Identify which cell holds the provided text, then report its [x, y] central coordinate. 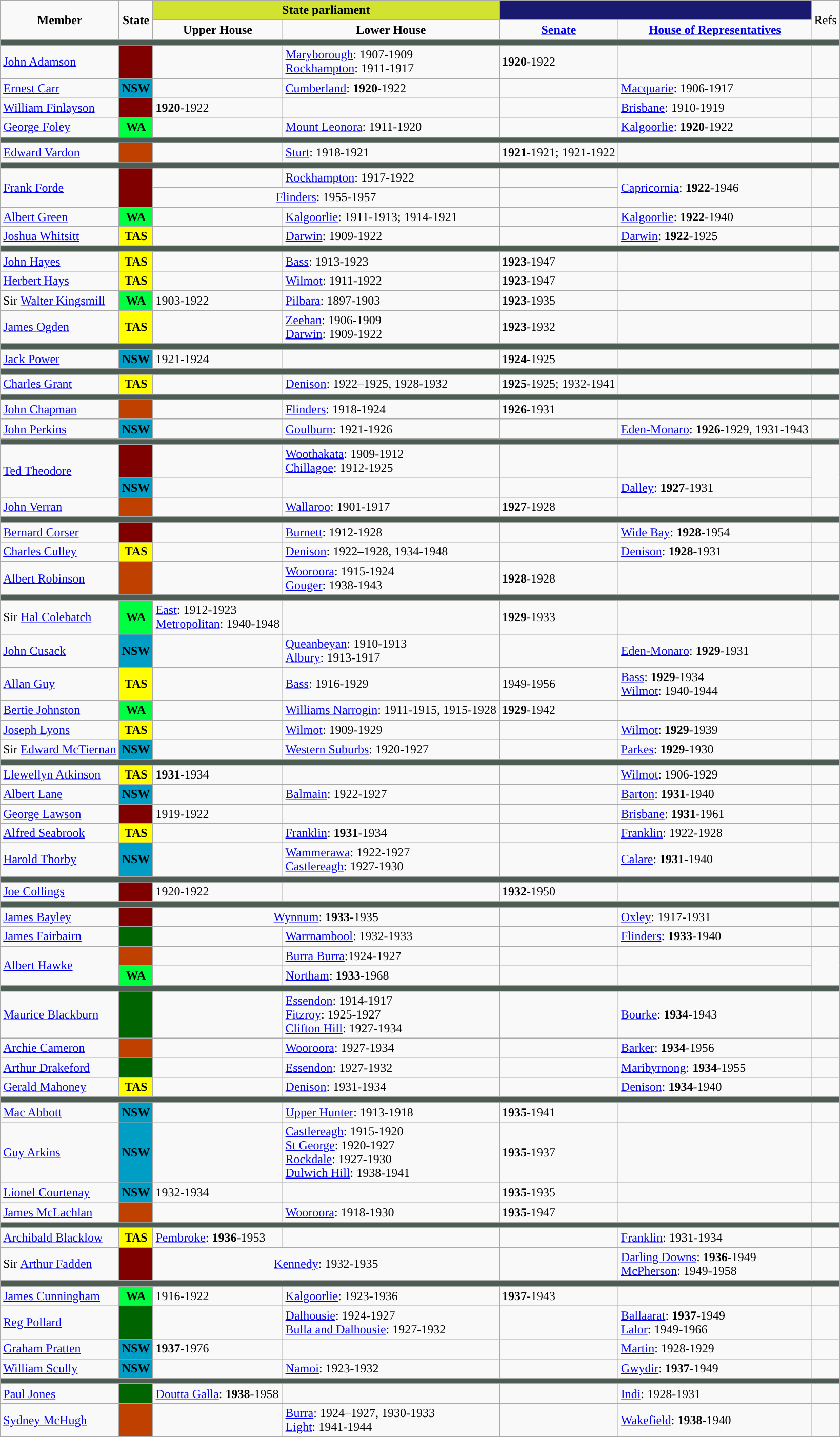
Namoi: 1923-1932 [391, 1368]
Wynnum: 1933-1935 [326, 917]
Doutta Galla: 1938-1958 [217, 1393]
Guy Arkins [59, 1153]
John Chapman [59, 409]
1927-1928 [559, 507]
1937-1943 [559, 1296]
Wooroora: 1927-1934 [391, 1048]
Maurice Blackburn [59, 1014]
George Lawson [59, 814]
Flinders: 1955-1957 [326, 197]
Pilbara: 1897-1903 [391, 301]
Darling Downs: 1936-1949McPherson: 1949-1958 [715, 1264]
1932-1934 [217, 1193]
Joshua Whitsitt [59, 236]
1923-1932 [559, 327]
Charles Culley [59, 552]
Parkes: 1929-1930 [715, 749]
William Finlayson [59, 108]
Member [59, 20]
Indi: 1928-1931 [715, 1393]
Essendon: 1914-1917Fitzroy: 1925-1927Clifton Hill: 1927-1934 [391, 1014]
Lionel Courtenay [59, 1193]
Woothakata: 1909-1912Chillagoe: 1912-1925 [391, 461]
John Adamson [59, 62]
Bass: 1913-1923 [391, 262]
Essendon: 1927-1932 [391, 1067]
1916-1922 [217, 1296]
Macquarie: 1906-1917 [715, 88]
Wilmot: 1911-1922 [391, 281]
Frank Forde [59, 187]
Bass: 1929-1934Wilmot: 1940-1944 [715, 684]
Kennedy: 1932-1935 [326, 1264]
Mount Leonora: 1911-1920 [391, 127]
James Bayley [59, 917]
1925-1925; 1932-1941 [559, 384]
Kalgoorlie: 1923-1936 [391, 1296]
1937-1976 [217, 1349]
1923-1935 [559, 301]
Burnett: 1912-1928 [391, 532]
Alfred Seabrook [59, 833]
Calare: 1931-1940 [715, 860]
Refs [826, 20]
George Foley [59, 127]
Eden-Monaro: 1926-1929, 1931-1943 [715, 429]
1935-1947 [559, 1212]
Edward Vardon [59, 152]
Archibald Blacklow [59, 1238]
State [136, 20]
1928-1928 [559, 578]
Denison: 1931-1934 [391, 1087]
Brisbane: 1931-1961 [715, 814]
Dalhousie: 1924-1927Bulla and Dalhousie: 1927-1932 [391, 1322]
William Scully [59, 1368]
Wooroora: 1915-1924Gouger: 1938-1943 [391, 578]
Eden-Monaro: 1929-1931 [715, 650]
Flinders: 1933-1940 [715, 936]
1929-1933 [559, 617]
John Cusack [59, 650]
Denison: 1934-1940 [715, 1087]
Sir Hal Colebatch [59, 617]
Rockhampton: 1917-1922 [391, 177]
Joe Collings [59, 892]
Kalgoorlie: 1911-1913; 1914-1921 [391, 217]
Brisbane: 1910-1919 [715, 108]
Gwydir: 1937-1949 [715, 1368]
Herbert Hays [59, 281]
1935-1941 [559, 1112]
1935-1935 [559, 1193]
1921-1924 [217, 359]
Kalgoorlie: 1922-1940 [715, 217]
John Hayes [59, 262]
Maribyrnong: 1934-1955 [715, 1067]
Gerald Mahoney [59, 1087]
Cumberland: 1920-1922 [391, 88]
Northam: 1933-1968 [391, 975]
1932-1950 [559, 892]
Wammerawa: 1922-1927Castlereagh: 1927-1930 [391, 860]
John Perkins [59, 429]
Zeehan: 1906-1909Darwin: 1909-1922 [391, 327]
Jack Power [59, 359]
Darwin: 1909-1922 [391, 236]
1949-1956 [559, 684]
Franklin: 1922-1928 [715, 833]
Burra: 1924–1927, 1930-1933Light: 1941-1944 [391, 1420]
Wide Bay: 1928-1954 [715, 532]
Wooroora: 1918-1930 [391, 1212]
1931-1934 [217, 774]
Ballaarat: 1937-1949Lalor: 1949-1966 [715, 1322]
Ernest Carr [59, 88]
Joseph Lyons [59, 730]
Wilmot: 1906-1929 [715, 774]
Sir Edward McTiernan [59, 749]
Ted Theodore [59, 471]
Upper Hunter: 1913-1918 [391, 1112]
Castlereagh: 1915-1920St George: 1920-1927Rockdale: 1927-1930Dulwich Hill: 1938-1941 [391, 1153]
Kalgoorlie: 1920-1922 [715, 127]
Denison: 1922–1928, 1934-1948 [391, 552]
Pembroke: 1936-1953 [217, 1238]
Williams Narrogin: 1911-1915, 1915-1928 [391, 710]
State parliament [326, 10]
Sturt: 1918-1921 [391, 152]
Harold Thorby [59, 860]
Arthur Drakeford [59, 1067]
James Cunningham [59, 1296]
James McLachlan [59, 1212]
Lower House [391, 30]
Senate [559, 30]
James Fairbairn [59, 936]
Burra Burra:1924-1927 [391, 956]
Barker: 1934-1956 [715, 1048]
Oxley: 1917-1931 [715, 917]
James Ogden [59, 327]
House of Representatives [715, 30]
1921-1921; 1921-1922 [559, 152]
Wilmot: 1909-1929 [391, 730]
1924-1925 [559, 359]
Wilmot: 1929-1939 [715, 730]
Goulburn: 1921-1926 [391, 429]
Capricornia: 1922-1946 [715, 187]
1935-1937 [559, 1153]
Bourke: 1934-1943 [715, 1014]
Western Suburbs: 1920-1927 [391, 749]
Flinders: 1918-1924 [391, 409]
Charles Grant [59, 384]
Balmain: 1922-1927 [391, 794]
Maryborough: 1907-1909Rockhampton: 1911-1917 [391, 62]
Dalley: 1927-1931 [715, 488]
East: 1912-1923Metropolitan: 1940-1948 [217, 617]
Martin: 1928-1929 [715, 1349]
Upper House [217, 30]
Mac Abbott [59, 1112]
Denison: 1928-1931 [715, 552]
Bertie Johnston [59, 710]
Paul Jones [59, 1393]
Llewellyn Atkinson [59, 774]
Allan Guy [59, 684]
Wakefield: 1938-1940 [715, 1420]
1929-1942 [559, 710]
Barton: 1931-1940 [715, 794]
Bass: 1916-1929 [391, 684]
Graham Pratten [59, 1349]
Sydney McHugh [59, 1420]
John Verran [59, 507]
1919-1922 [217, 814]
Sir Arthur Fadden [59, 1264]
Bernard Corser [59, 532]
Denison: 1922–1925, 1928-1932 [391, 384]
Albert Robinson [59, 578]
1926-1931 [559, 409]
Wallaroo: 1901-1917 [391, 507]
Archie Cameron [59, 1048]
Queanbeyan: 1910-1913Albury: 1913-1917 [391, 650]
1903-1922 [217, 301]
Warrnambool: 1932-1933 [391, 936]
Albert Hawke [59, 966]
Darwin: 1922-1925 [715, 236]
Reg Pollard [59, 1322]
Albert Lane [59, 794]
Sir Walter Kingsmill [59, 301]
Albert Green [59, 217]
